Pinpoint the cell where the given text exists, returning its (X, Y) midpoint coordinate. 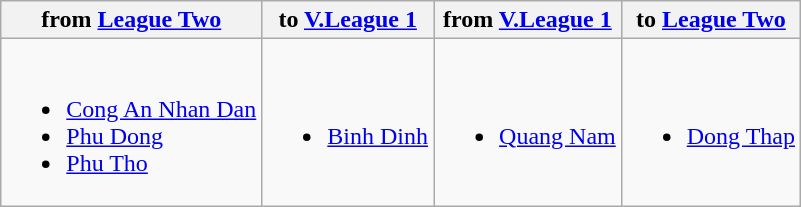
from League Two (132, 20)
to League Two (710, 20)
to V.League 1 (348, 20)
Cong An Nhan DanPhu DongPhu Tho (132, 122)
Dong Thap (710, 122)
from V.League 1 (528, 20)
Binh Dinh (348, 122)
Quang Nam (528, 122)
